Identify which cell holds the provided text, then report its [X, Y] central coordinate. 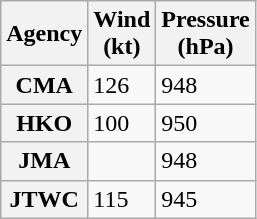
945 [206, 199]
HKO [44, 123]
Wind(kt) [122, 34]
100 [122, 123]
115 [122, 199]
JMA [44, 161]
Agency [44, 34]
126 [122, 85]
CMA [44, 85]
JTWC [44, 199]
Pressure(hPa) [206, 34]
950 [206, 123]
